Find where the given text appears and provide that cell's center as [x, y] coordinate. 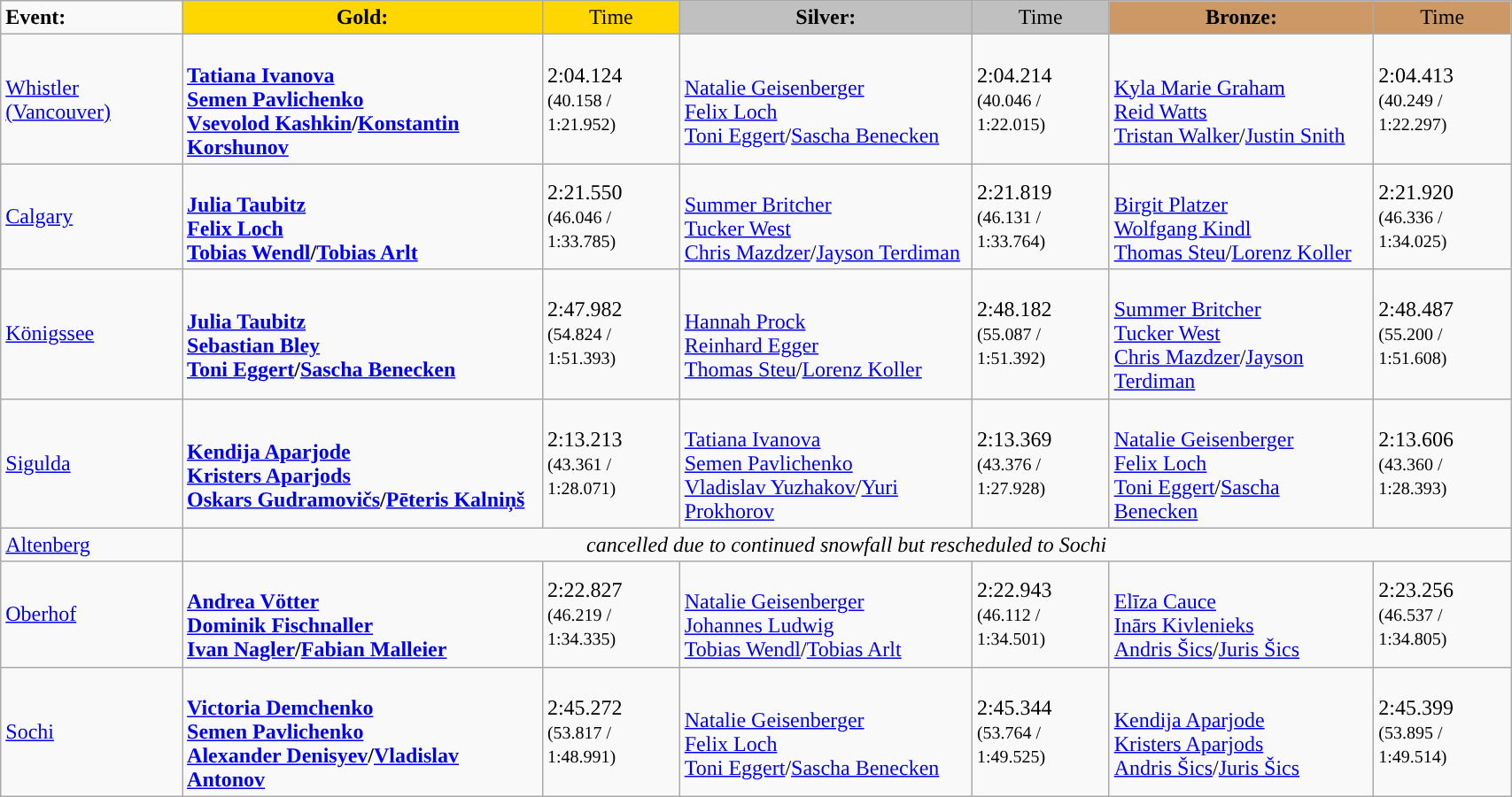
Tatiana IvanovaSemen PavlichenkoVladislav Yuzhakov/Yuri Prokhorov [826, 463]
2:23.256(46.537 / 1:34.805) [1442, 615]
2:04.214(40.046 / 1:22.015) [1040, 99]
Tatiana IvanovaSemen PavlichenkoVsevolod Kashkin/Konstantin Korshunov [363, 99]
Birgit PlatzerWolfgang KindlThomas Steu/Lorenz Koller [1242, 216]
Bronze: [1242, 18]
2:47.982(54.824 / 1:51.393) [611, 334]
2:21.550(46.046 / 1:33.785) [611, 216]
Silver: [826, 18]
Whistler (Vancouver) [92, 99]
Sochi [92, 731]
2:48.487(55.200 / 1:51.608) [1442, 334]
2:13.606(43.360 / 1:28.393) [1442, 463]
Hannah ProckReinhard EggerThomas Steu/Lorenz Koller [826, 334]
Natalie GeisenbergerJohannes LudwigTobias Wendl/Tobias Arlt [826, 615]
Kendija AparjodeKristers AparjodsAndris Šics/Juris Šics [1242, 731]
Gold: [363, 18]
2:13.213(43.361 / 1:28.071) [611, 463]
Victoria DemchenkoSemen PavlichenkoAlexander Denisyev/Vladislav Antonov [363, 731]
Julia TaubitzFelix LochTobias Wendl/Tobias Arlt [363, 216]
Sigulda [92, 463]
Andrea VötterDominik FischnallerIvan Nagler/Fabian Malleier [363, 615]
Kyla Marie GrahamReid WattsTristan Walker/Justin Snith [1242, 99]
cancelled due to continued snowfall but rescheduled to Sochi [847, 545]
2:04.124(40.158 / 1:21.952) [611, 99]
Calgary [92, 216]
2:21.819(46.131 / 1:33.764) [1040, 216]
2:45.399(53.895 / 1:49.514) [1442, 731]
2:21.920(46.336 / 1:34.025) [1442, 216]
2:22.943(46.112 / 1:34.501) [1040, 615]
Kendija AparjodeKristers AparjodsOskars Gudramovičs/Pēteris Kalniņš [363, 463]
Altenberg [92, 545]
2:48.182(55.087 / 1:51.392) [1040, 334]
2:45.344(53.764 / 1:49.525) [1040, 731]
2:04.413(40.249 / 1:22.297) [1442, 99]
2:13.369(43.376 / 1:27.928) [1040, 463]
Event: [92, 18]
Elīza CauceInārs KivlenieksAndris Šics/Juris Šics [1242, 615]
Julia TaubitzSebastian BleyToni Eggert/Sascha Benecken [363, 334]
2:22.827(46.219 / 1:34.335) [611, 615]
Oberhof [92, 615]
Königssee [92, 334]
2:45.272(53.817 / 1:48.991) [611, 731]
